Detect which cell encompasses the target text, then output its (X, Y) center coordinate. 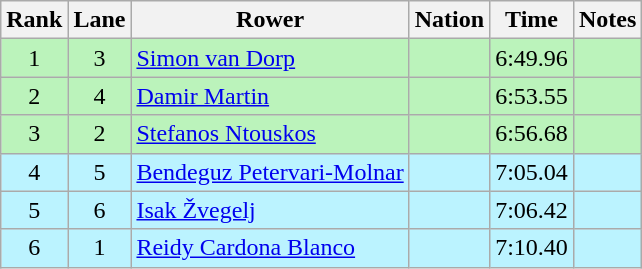
Bendeguz Petervari-Molnar (270, 172)
7:05.04 (532, 172)
Isak Žvegelj (270, 210)
6:49.96 (532, 58)
7:10.40 (532, 248)
Simon van Dorp (270, 58)
Rank (34, 20)
Nation (449, 20)
7:06.42 (532, 210)
Reidy Cardona Blanco (270, 248)
6:53.55 (532, 96)
Stefanos Ntouskos (270, 134)
Lane (100, 20)
Rower (270, 20)
Time (532, 20)
Damir Martin (270, 96)
Notes (607, 20)
6:56.68 (532, 134)
